Scan for the cell matching the given text and deliver its [x, y] coordinate at center. 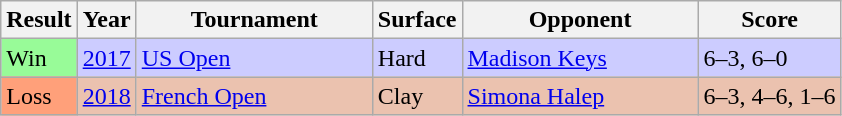
2017 [106, 58]
Madison Keys [580, 58]
French Open [254, 96]
Surface [417, 20]
Tournament [254, 20]
6–3, 4–6, 1–6 [770, 96]
Clay [417, 96]
Result [39, 20]
Opponent [580, 20]
6–3, 6–0 [770, 58]
US Open [254, 58]
Loss [39, 96]
Hard [417, 58]
Year [106, 20]
Simona Halep [580, 96]
2018 [106, 96]
Win [39, 58]
Score [770, 20]
